Identify which cell holds the provided text, then report its [x, y] central coordinate. 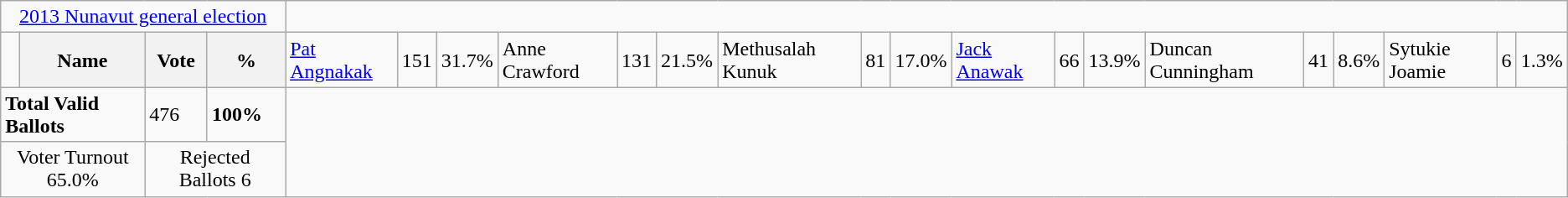
131 [637, 60]
2013 Nunavut general election [143, 17]
21.5% [687, 60]
31.7% [467, 60]
151 [417, 60]
1.3% [1541, 60]
Pat Angnakak [342, 60]
Name [82, 60]
Rejected Ballots 6 [215, 169]
Jack Anawak [1003, 60]
Methusalah Kunuk [789, 60]
Voter Turnout 65.0% [73, 169]
476 [176, 114]
Vote [176, 60]
Total Valid Ballots [73, 114]
Duncan Cunningham [1225, 60]
6 [1506, 60]
Anne Crawford [557, 60]
13.9% [1114, 60]
17.0% [921, 60]
66 [1069, 60]
41 [1318, 60]
% [246, 60]
81 [876, 60]
Sytukie Joamie [1441, 60]
100% [246, 114]
8.6% [1359, 60]
